Capture the cell that displays the provided text and extract its (x, y) central coordinate. 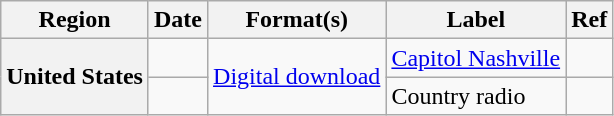
Format(s) (297, 20)
United States (75, 77)
Region (75, 20)
Label (476, 20)
Digital download (297, 77)
Capitol Nashville (476, 58)
Ref (590, 20)
Date (178, 20)
Country radio (476, 96)
